For the text-containing cell, return its midpoint in [X, Y] coordinate format. 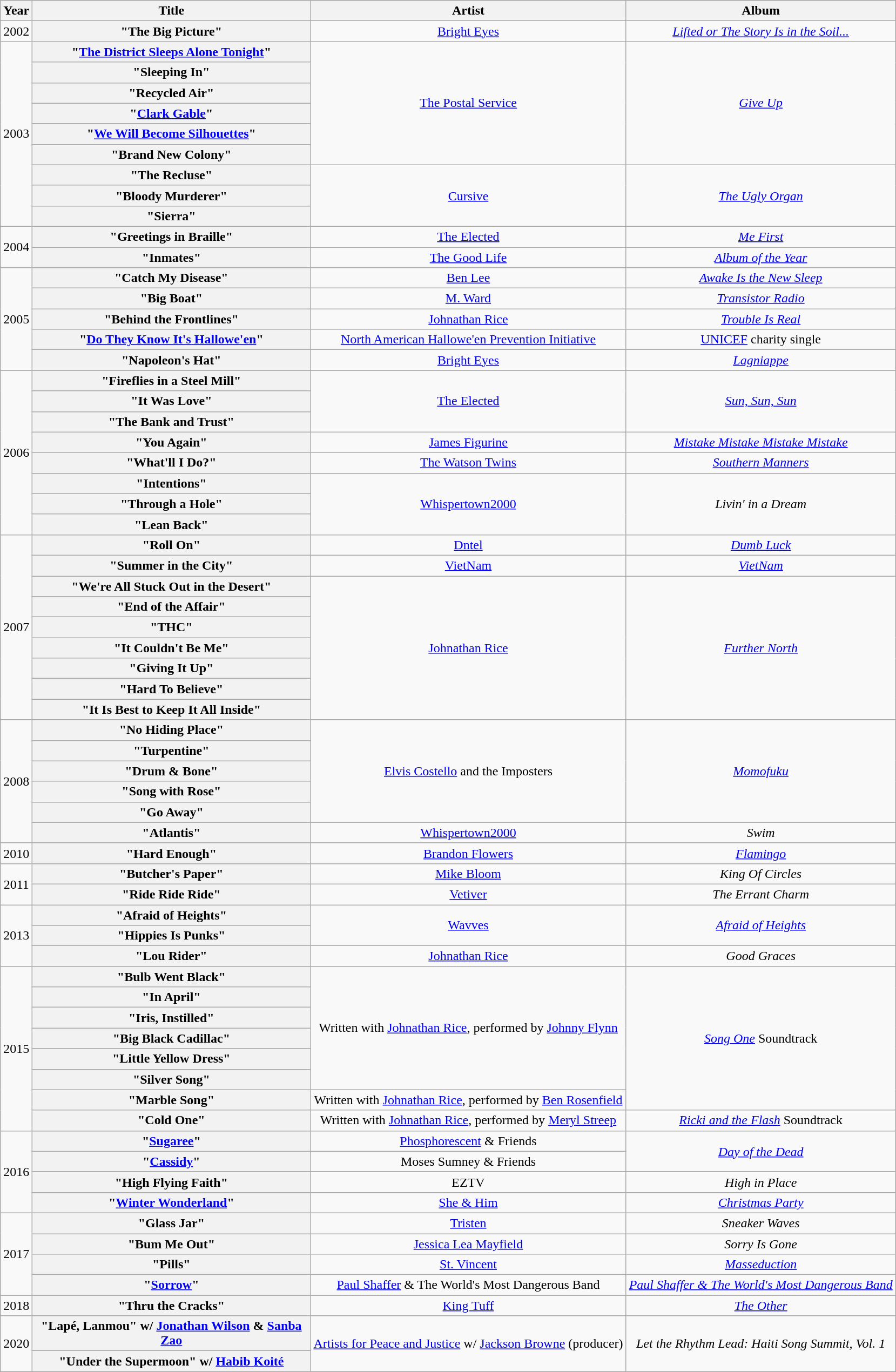
"Greetings in Braille" [172, 236]
"Drum & Bone" [172, 771]
The Errant Charm [760, 894]
Elvis Costello and the Imposters [468, 771]
Written with Johnathan Rice, performed by Ben Rosenfield [468, 1100]
"Butcher's Paper" [172, 874]
2020 [16, 1343]
"Giving It Up" [172, 668]
2008 [16, 781]
"Sugaree" [172, 1141]
King Of Circles [760, 874]
Title [172, 11]
2010 [16, 853]
"Turpentine" [172, 751]
"Cassidy" [172, 1161]
"Winter Wonderland" [172, 1202]
2006 [16, 452]
2004 [16, 247]
Tristen [468, 1223]
"Sorrow" [172, 1285]
"Ride Ride Ride" [172, 894]
Let the Rhythm Lead: Haiti Song Summit, Vol. 1 [760, 1343]
"We Will Become Silhouettes" [172, 134]
M. Ward [468, 299]
"Hippies Is Punks" [172, 936]
"Little Yellow Dress" [172, 1059]
"The District Sleeps Alone Tonight" [172, 52]
Brandon Flowers [468, 853]
Good Graces [760, 956]
Lagniappe [760, 360]
Sorry Is Gone [760, 1243]
Artists for Peace and Justice w/ Jackson Browne (producer) [468, 1343]
"No Hiding Place" [172, 730]
Vetiver [468, 894]
"Summer in the City" [172, 565]
"Bloody Murderer" [172, 195]
Album [760, 11]
Phosphorescent & Friends [468, 1141]
"What'll I Do?" [172, 463]
2003 [16, 134]
The Other [760, 1306]
Me First [760, 236]
"Big Black Cadillac" [172, 1038]
"We're All Stuck Out in the Desert" [172, 586]
Artist [468, 11]
"Thru the Cracks" [172, 1306]
"Bum Me Out" [172, 1243]
"Recycled Air" [172, 93]
Cursive [468, 195]
High in Place [760, 1182]
"Roll On" [172, 545]
"It Couldn't Be Me" [172, 648]
Ben Lee [468, 278]
UNICEF charity single [760, 340]
2005 [16, 319]
Mike Bloom [468, 874]
"Silver Song" [172, 1079]
The Postal Service [468, 103]
"Hard To Believe" [172, 689]
"Do They Know It's Hallowe'en" [172, 340]
"Hard Enough" [172, 853]
2007 [16, 627]
2016 [16, 1172]
"Inmates" [172, 258]
Trouble Is Real [760, 319]
Flamingo [760, 853]
Mistake Mistake Mistake Mistake [760, 442]
2002 [16, 31]
Lifted or The Story Is in the Soil... [760, 31]
Ricki and the Flash Soundtrack [760, 1120]
Wavves [468, 925]
2011 [16, 884]
Christmas Party [760, 1202]
Moses Sumney & Friends [468, 1161]
King Tuff [468, 1306]
Dumb Luck [760, 545]
"Napoleon's Hat" [172, 360]
"Clark Gable" [172, 113]
Transistor Radio [760, 299]
"Behind the Frontlines" [172, 319]
Sneaker Waves [760, 1223]
Swim [760, 833]
"Fireflies in a Steel Mill" [172, 381]
"Iris, Instilled" [172, 1018]
Jessica Lea Mayfield [468, 1243]
Momofuku [760, 771]
"Pills" [172, 1265]
"Song with Rose" [172, 792]
"High Flying Faith" [172, 1182]
"Lou Rider" [172, 956]
"Lean Back" [172, 524]
"Under the Supermoon" w/ Habib Koité [172, 1361]
Album of the Year [760, 258]
"You Again" [172, 442]
Afraid of Heights [760, 925]
Further North [760, 647]
Awake Is the New Sleep [760, 278]
"Bulb Went Black" [172, 977]
Day of the Dead [760, 1151]
"Glass Jar" [172, 1223]
Livin' in a Dream [760, 504]
North American Hallowe'en Prevention Initiative [468, 340]
The Good Life [468, 258]
Southern Manners [760, 463]
Sun, Sun, Sun [760, 401]
Song One Soundtrack [760, 1038]
Dntel [468, 545]
"Sleeping In" [172, 72]
"In April" [172, 997]
Written with Johnathan Rice, performed by Johnny Flynn [468, 1028]
"Lapé, Lanmou" w/ Jonathan Wilson & Sanba Zao [172, 1334]
"Big Boat" [172, 299]
"Atlantis" [172, 833]
"It Was Love" [172, 401]
Written with Johnathan Rice, performed by Meryl Streep [468, 1120]
Masseduction [760, 1265]
2013 [16, 936]
"THC" [172, 627]
"Go Away" [172, 812]
"End of the Affair" [172, 607]
The Watson Twins [468, 463]
She & Him [468, 1202]
Give Up [760, 103]
2015 [16, 1049]
"It Is Best to Keep It All Inside" [172, 709]
2018 [16, 1306]
2017 [16, 1254]
"The Big Picture" [172, 31]
"Intentions" [172, 483]
"Catch My Disease" [172, 278]
Year [16, 11]
"Through a Hole" [172, 504]
EZTV [468, 1182]
St. Vincent [468, 1265]
"Brand New Colony" [172, 154]
"Cold One" [172, 1120]
The Ugly Organ [760, 195]
"The Recluse" [172, 175]
"Sierra" [172, 216]
"Marble Song" [172, 1100]
James Figurine [468, 442]
"The Bank and Trust" [172, 422]
"Afraid of Heights" [172, 915]
